Determine the (x, y) coordinate at the center of the cell enclosing the given text.  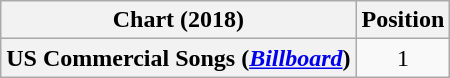
1 (403, 58)
Chart (2018) (178, 20)
Position (403, 20)
US Commercial Songs (Billboard) (178, 58)
